Find where the given text appears and provide that cell's center as (X, Y) coordinate. 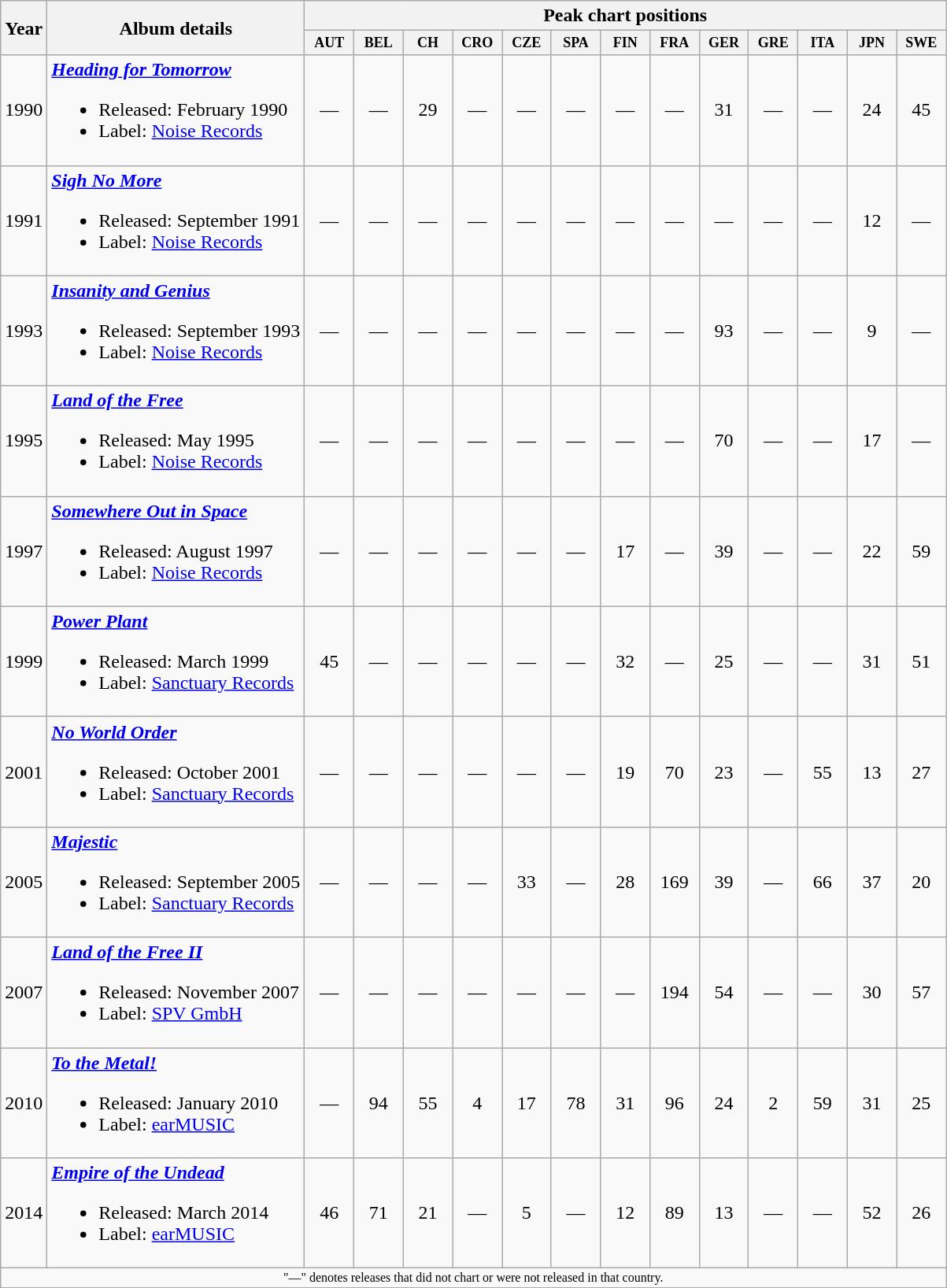
94 (378, 1103)
37 (872, 882)
51 (921, 661)
CH (428, 43)
SWE (921, 43)
Land of the FreeReleased: May 1995Label: Noise Records (176, 441)
No World OrderReleased: October 2001Label: Sanctuary Records (176, 772)
JPN (872, 43)
ITA (823, 43)
20 (921, 882)
CZE (527, 43)
32 (625, 661)
2001 (24, 772)
Peak chart positions (625, 16)
28 (625, 882)
71 (378, 1213)
MajesticReleased: September 2005Label: Sanctuary Records (176, 882)
27 (921, 772)
GER (724, 43)
19 (625, 772)
CRO (477, 43)
1990 (24, 110)
4 (477, 1103)
Heading for TomorrowReleased: February 1990Label: Noise Records (176, 110)
Insanity and GeniusReleased: September 1993Label: Noise Records (176, 331)
93 (724, 331)
21 (428, 1213)
26 (921, 1213)
AUT (329, 43)
46 (329, 1213)
194 (675, 992)
1991 (24, 220)
30 (872, 992)
2010 (24, 1103)
1999 (24, 661)
5 (527, 1213)
57 (921, 992)
1997 (24, 551)
To the Metal!Released: January 2010Label: earMUSIC (176, 1103)
Empire of the UndeadReleased: March 2014Label: earMUSIC (176, 1213)
Power PlantReleased: March 1999Label: Sanctuary Records (176, 661)
GRE (773, 43)
23 (724, 772)
2007 (24, 992)
78 (576, 1103)
1995 (24, 441)
52 (872, 1213)
22 (872, 551)
1993 (24, 331)
2 (773, 1103)
9 (872, 331)
Somewhere Out in SpaceReleased: August 1997Label: Noise Records (176, 551)
Album details (176, 28)
29 (428, 110)
89 (675, 1213)
"—" denotes releases that did not chart or were not released in that country. (474, 1278)
BEL (378, 43)
Sigh No MoreReleased: September 1991Label: Noise Records (176, 220)
96 (675, 1103)
FRA (675, 43)
Year (24, 28)
2014 (24, 1213)
SPA (576, 43)
66 (823, 882)
54 (724, 992)
169 (675, 882)
FIN (625, 43)
33 (527, 882)
Land of the Free IIReleased: November 2007Label: SPV GmbH (176, 992)
2005 (24, 882)
